Return the [X, Y] coordinate for the center point of the cell that contains the specified text.  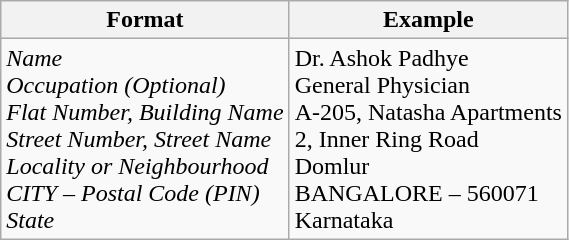
NameOccupation (Optional)Flat Number, Building NameStreet Number, Street NameLocality or NeighbourhoodCITY – Postal Code (PIN)State [145, 139]
Format [145, 20]
Dr. Ashok PadhyeGeneral PhysicianA-205, Natasha Apartments2, Inner Ring RoadDomlurBANGALORE – 560071Karnataka [428, 139]
Example [428, 20]
